Output the (x, y) coordinate of the center of the cell containing the given text.  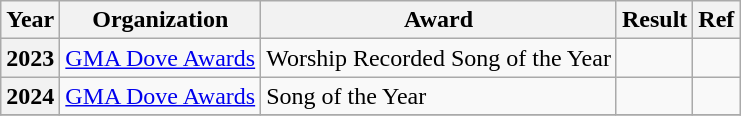
2024 (30, 96)
Worship Recorded Song of the Year (439, 58)
Result (654, 20)
Song of the Year (439, 96)
Award (439, 20)
Ref (716, 20)
2023 (30, 58)
Organization (160, 20)
Year (30, 20)
